For the text-containing cell, return its midpoint in (x, y) coordinate format. 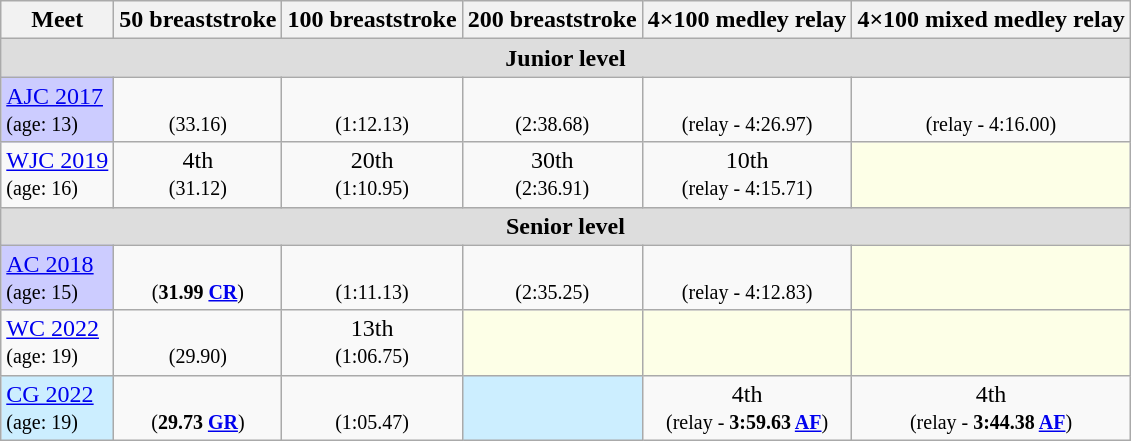
100 breaststroke (372, 20)
200 breaststroke (552, 20)
AJC 2017(age: 13) (58, 110)
(2:38.68) (552, 110)
Senior level (566, 226)
WC 2022(age: 19) (58, 342)
4th(31.12) (198, 174)
(1:05.47) (372, 408)
30th(2:36.91) (552, 174)
4×100 medley relay (747, 20)
4th(relay - 3:44.38 AF) (991, 408)
(33.16) (198, 110)
AC 2018(age: 15) (58, 278)
(1:12.13) (372, 110)
(relay - 4:26.97) (747, 110)
(2:35.25) (552, 278)
Junior level (566, 58)
(31.99 CR) (198, 278)
(29.90) (198, 342)
(relay - 4:12.83) (747, 278)
4th(relay - 3:59.63 AF) (747, 408)
4×100 mixed medley relay (991, 20)
(29.73 GR) (198, 408)
(1:11.13) (372, 278)
20th(1:10.95) (372, 174)
Meet (58, 20)
13th(1:06.75) (372, 342)
50 breaststroke (198, 20)
10th(relay - 4:15.71) (747, 174)
CG 2022(age: 19) (58, 408)
WJC 2019(age: 16) (58, 174)
(relay - 4:16.00) (991, 110)
